Determine the [X, Y] coordinate at the center of the cell enclosing the given text.  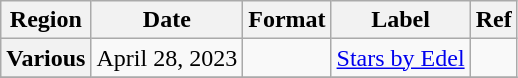
Label [400, 20]
Region [46, 20]
Stars by Edel [400, 58]
April 28, 2023 [167, 58]
Ref [494, 20]
Various [46, 58]
Format [287, 20]
Date [167, 20]
